Identify which cell holds the provided text, then report its [X, Y] central coordinate. 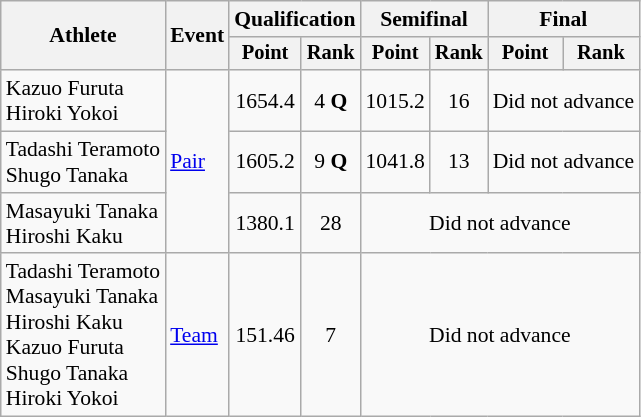
16 [459, 100]
Final [564, 19]
Team [197, 336]
1041.8 [394, 162]
1605.2 [265, 162]
Tadashi TeramotoMasayuki TanakaHiroshi KakuKazuo FurutaShugo TanakaHiroki Yokoi [83, 336]
Pair [197, 162]
Kazuo FurutaHiroki Yokoi [83, 100]
28 [331, 224]
7 [331, 336]
Semifinal [424, 19]
151.46 [265, 336]
Tadashi TeramotoShugo Tanaka [83, 162]
Event [197, 36]
1654.4 [265, 100]
13 [459, 162]
Masayuki TanakaHiroshi Kaku [83, 224]
Athlete [83, 36]
9 Q [331, 162]
1380.1 [265, 224]
4 Q [331, 100]
Qualification [294, 19]
1015.2 [394, 100]
